Provide the [X, Y] coordinate of the cell's center where the given text is located.  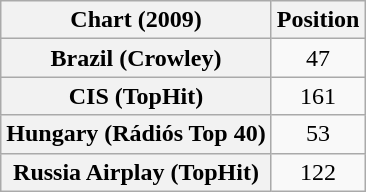
53 [318, 134]
CIS (TopHit) [136, 96]
122 [318, 172]
Russia Airplay (TopHit) [136, 172]
Brazil (Crowley) [136, 58]
161 [318, 96]
Hungary (Rádiós Top 40) [136, 134]
Chart (2009) [136, 20]
47 [318, 58]
Position [318, 20]
